Output the (X, Y) coordinate of the center of the cell containing the given text.  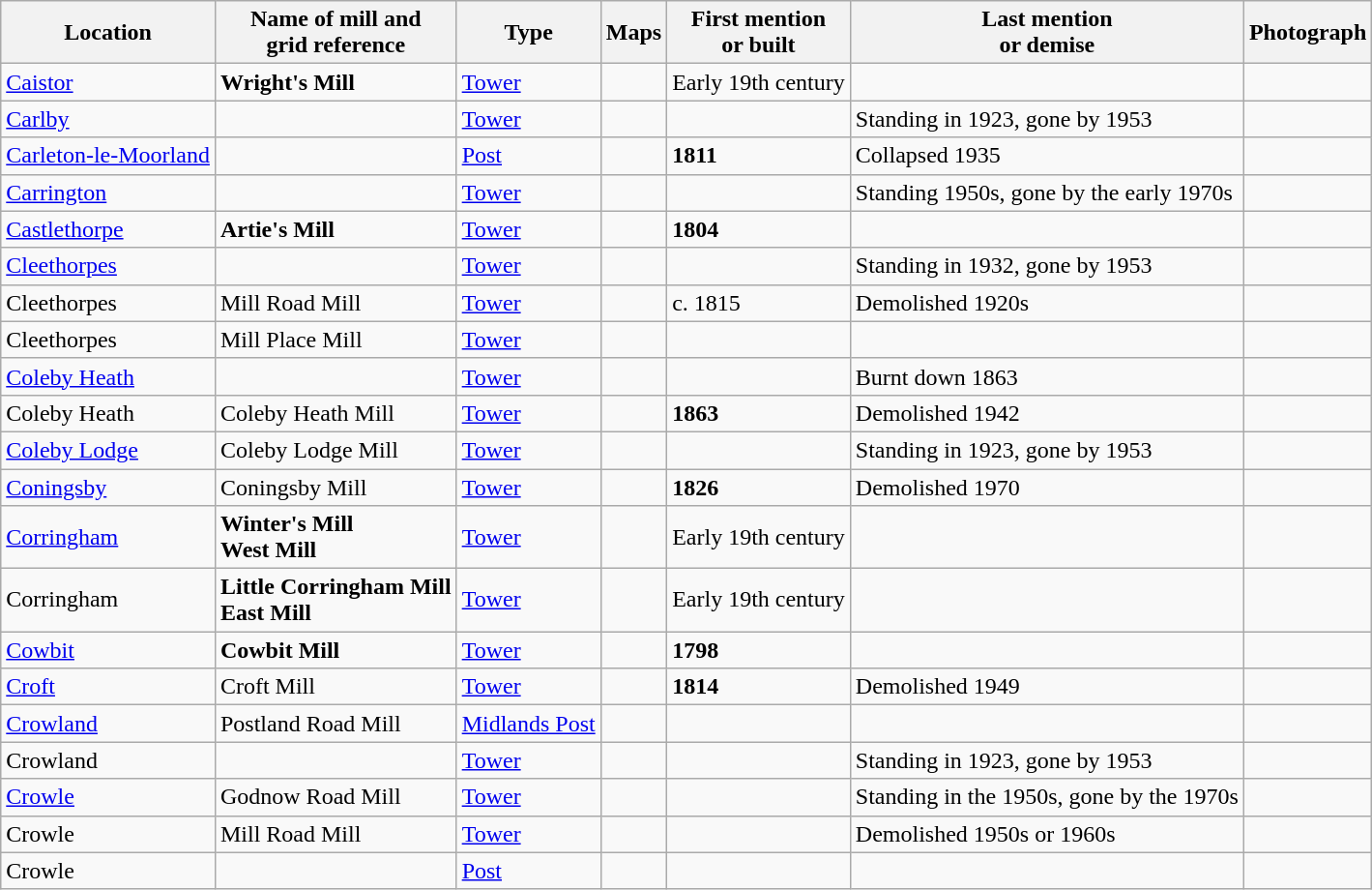
Type (528, 33)
Demolished 1920s (1046, 303)
Coleby Lodge (108, 450)
1804 (759, 229)
1811 (759, 156)
Croft Mill (336, 687)
Caistor (108, 82)
Demolished 1950s or 1960s (1046, 834)
Maps (633, 33)
Croft (108, 687)
1826 (759, 487)
Winter's MillWest Mill (336, 538)
Little Corringham MillEast Mill (336, 600)
Coningsby Mill (336, 487)
Carrington (108, 193)
Midlands Post (528, 724)
Burnt down 1863 (1046, 376)
Location (108, 33)
Cowbit Mill (336, 650)
Carlby (108, 119)
Artie's Mill (336, 229)
Coningsby (108, 487)
Standing in the 1950s, gone by the 1970s (1046, 797)
Name of mill andgrid reference (336, 33)
c. 1815 (759, 303)
Last mention or demise (1046, 33)
Coleby Lodge Mill (336, 450)
Collapsed 1935 (1046, 156)
Postland Road Mill (336, 724)
Standing in 1932, gone by 1953 (1046, 266)
Standing 1950s, gone by the early 1970s (1046, 193)
Godnow Road Mill (336, 797)
Demolished 1970 (1046, 487)
Wright's Mill (336, 82)
1863 (759, 413)
Carleton-le-Moorland (108, 156)
Demolished 1942 (1046, 413)
Photograph (1307, 33)
1814 (759, 687)
Cowbit (108, 650)
1798 (759, 650)
Mill Place Mill (336, 340)
Coleby Heath Mill (336, 413)
Castlethorpe (108, 229)
First mentionor built (759, 33)
Demolished 1949 (1046, 687)
